Locate the cell with the specified text and output its (X, Y) center coordinate. 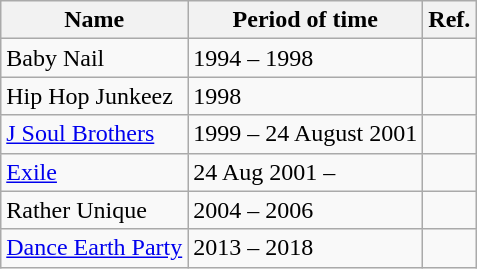
24 Aug 2001 – (306, 172)
1999 – 24 August 2001 (306, 134)
2013 – 2018 (306, 248)
Baby Nail (94, 58)
Hip Hop Junkeez (94, 96)
Exile (94, 172)
Ref. (450, 20)
Period of time (306, 20)
1994 – 1998 (306, 58)
1998 (306, 96)
Dance Earth Party (94, 248)
2004 – 2006 (306, 210)
Rather Unique (94, 210)
J Soul Brothers (94, 134)
Name (94, 20)
